Search for the cell housing the specified text and yield its [X, Y] center coordinate. 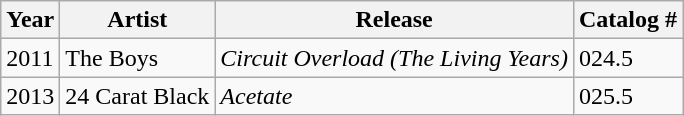
24 Carat Black [138, 96]
2011 [30, 58]
Release [394, 20]
2013 [30, 96]
Acetate [394, 96]
Circuit Overload (The Living Years) [394, 58]
The Boys [138, 58]
Year [30, 20]
Artist [138, 20]
025.5 [628, 96]
Catalog # [628, 20]
024.5 [628, 58]
